Output the [X, Y] coordinate of the center of the cell containing the given text.  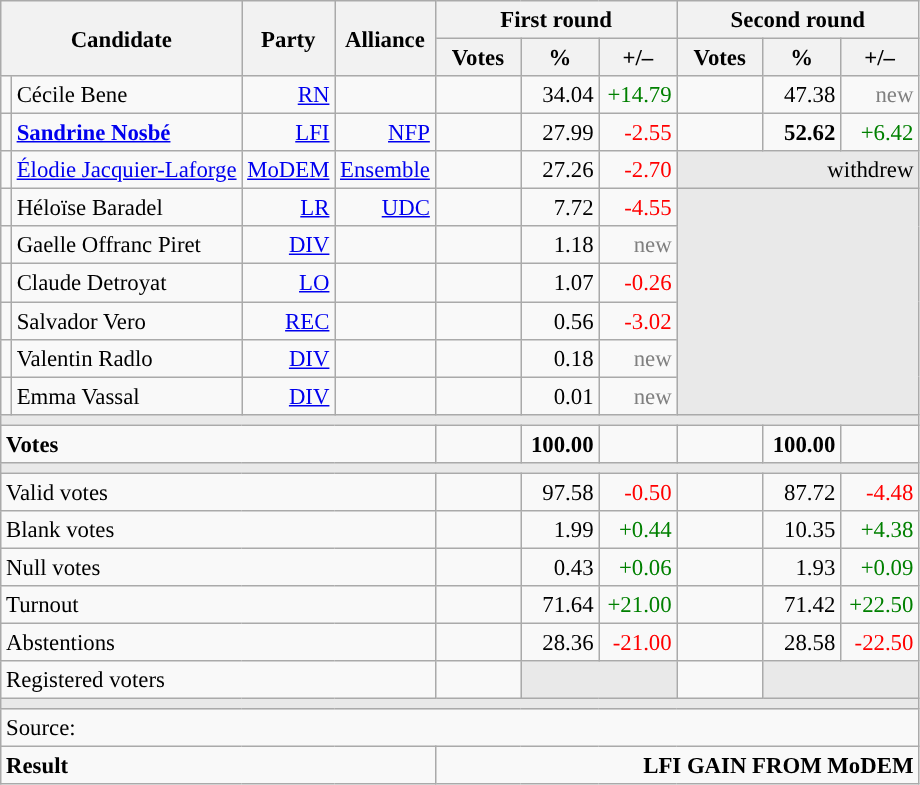
REC [288, 321]
RN [288, 95]
28.58 [802, 643]
+21.00 [638, 605]
NFP [385, 133]
Turnout [218, 605]
-4.55 [638, 208]
Second round [798, 20]
87.72 [802, 492]
MoDEM [288, 170]
-0.50 [638, 492]
Valid votes [218, 492]
34.04 [560, 95]
+0.09 [880, 567]
1.99 [560, 530]
+22.50 [880, 605]
Élodie Jacquier-Laforge [126, 170]
0.43 [560, 567]
+6.42 [880, 133]
+0.06 [638, 567]
10.35 [802, 530]
Null votes [218, 567]
Result [218, 766]
Emma Vassal [126, 396]
0.56 [560, 321]
Candidate [122, 38]
-21.00 [638, 643]
Source: [460, 728]
71.64 [560, 605]
Registered voters [218, 680]
7.72 [560, 208]
Gaelle Offranc Piret [126, 245]
UDC [385, 208]
+14.79 [638, 95]
Blank votes [218, 530]
Sandrine Nosbé [126, 133]
+0.44 [638, 530]
52.62 [802, 133]
-4.48 [880, 492]
First round [556, 20]
LO [288, 283]
1.93 [802, 567]
+4.38 [880, 530]
28.36 [560, 643]
LFI [288, 133]
withdrew [798, 170]
97.58 [560, 492]
0.01 [560, 396]
LR [288, 208]
-0.26 [638, 283]
Alliance [385, 38]
Cécile Bene [126, 95]
Valentin Radlo [126, 358]
1.18 [560, 245]
Party [288, 38]
-2.70 [638, 170]
LFI GAIN FROM MoDEM [677, 766]
27.26 [560, 170]
47.38 [802, 95]
-22.50 [880, 643]
-2.55 [638, 133]
Salvador Vero [126, 321]
71.42 [802, 605]
Ensemble [385, 170]
Héloïse Baradel [126, 208]
Claude Detroyat [126, 283]
Abstentions [218, 643]
0.18 [560, 358]
1.07 [560, 283]
27.99 [560, 133]
-3.02 [638, 321]
